Detect which cell encompasses the target text, then output its (X, Y) center coordinate. 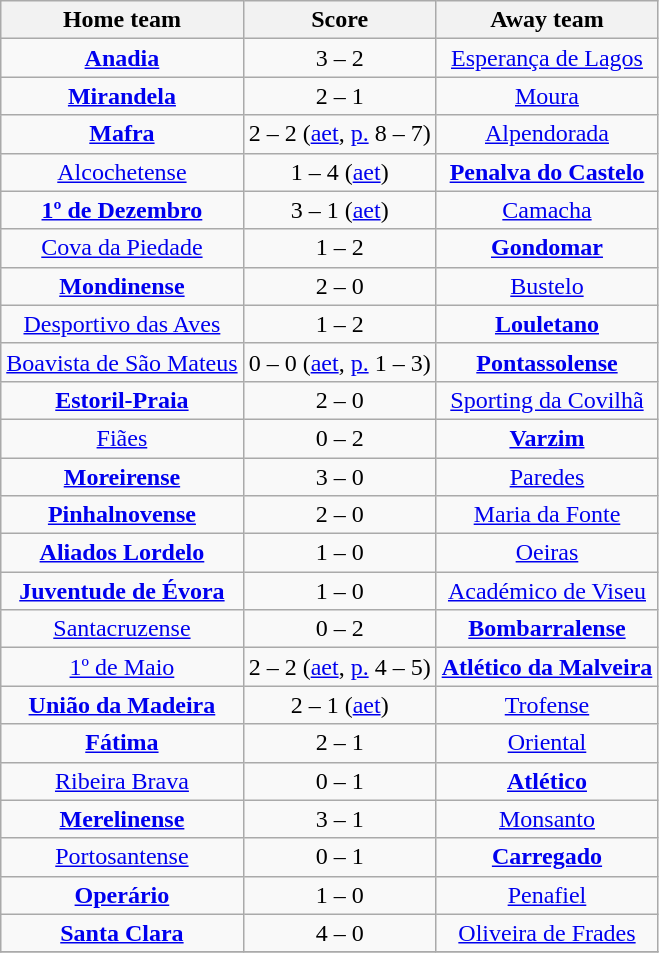
Penalva do Castelo (547, 172)
Cova da Piedade (122, 248)
2 – 2 (aet, p. 8 – 7) (340, 134)
3 – 1 (340, 819)
Carregado (547, 857)
2 – 1 (aet) (340, 705)
0 – 0 (aet, p. 1 – 3) (340, 362)
Home team (122, 20)
Mondinense (122, 286)
3 – 2 (340, 58)
Oeiras (547, 553)
União da Madeira (122, 705)
Gondomar (547, 248)
Moura (547, 96)
1º de Dezembro (122, 210)
Alcochetense (122, 172)
Bustelo (547, 286)
Santa Clara (122, 933)
Camacha (547, 210)
Moreirense (122, 477)
Ribeira Brava (122, 781)
Sporting da Covilhã (547, 400)
Pontassolense (547, 362)
Atlético (547, 781)
1 – 4 (aet) (340, 172)
Oriental (547, 743)
Pinhalnovense (122, 515)
Oliveira de Frades (547, 933)
Score (340, 20)
4 – 0 (340, 933)
Louletano (547, 324)
Santacruzense (122, 629)
Fátima (122, 743)
2 – 2 (aet, p. 4 – 5) (340, 667)
Estoril-Praia (122, 400)
Atlético da Malveira (547, 667)
Aliados Lordelo (122, 553)
Académico de Viseu (547, 591)
Boavista de São Mateus (122, 362)
Alpendorada (547, 134)
Varzim (547, 438)
Maria da Fonte (547, 515)
3 – 1 (aet) (340, 210)
Paredes (547, 477)
Merelinense (122, 819)
Mirandela (122, 96)
3 – 0 (340, 477)
Operário (122, 895)
Bombarralense (547, 629)
Fiães (122, 438)
Monsanto (547, 819)
Mafra (122, 134)
Anadia (122, 58)
Trofense (547, 705)
Away team (547, 20)
Esperança de Lagos (547, 58)
Penafiel (547, 895)
1º de Maio (122, 667)
Portosantense (122, 857)
Desportivo das Aves (122, 324)
Juventude de Évora (122, 591)
